Find where the given text appears and provide that cell's center as [X, Y] coordinate. 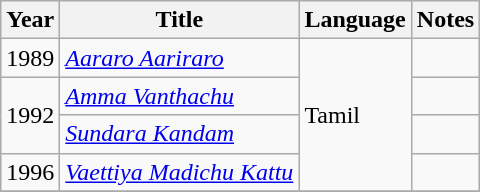
Language [355, 20]
Vaettiya Madichu Kattu [180, 172]
Year [30, 20]
Sundara Kandam [180, 134]
Amma Vanthachu [180, 96]
Tamil [355, 115]
1996 [30, 172]
1989 [30, 58]
Title [180, 20]
Aararo Aariraro [180, 58]
1992 [30, 115]
Notes [445, 20]
